Extract the [x, y] coordinate from the center of the cell holding the provided text.  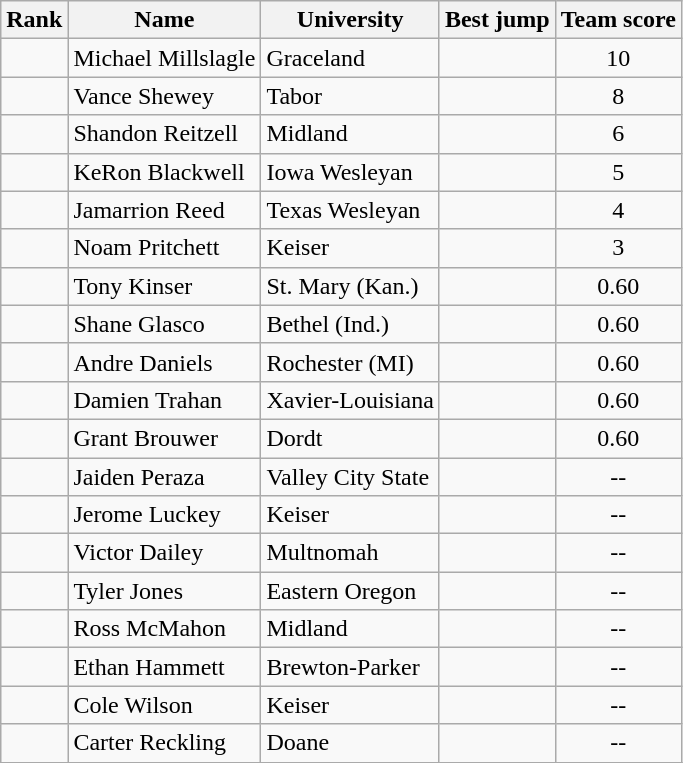
Carter Reckling [164, 743]
Jamarrion Reed [164, 210]
Michael Millslagle [164, 58]
University [350, 20]
Rochester (MI) [350, 362]
5 [618, 172]
Iowa Wesleyan [350, 172]
Best jump [497, 20]
Shane Glasco [164, 324]
Grant Brouwer [164, 438]
Shandon Reitzell [164, 134]
10 [618, 58]
Andre Daniels [164, 362]
KeRon Blackwell [164, 172]
Jaiden Peraza [164, 477]
3 [618, 248]
Tabor [350, 96]
Doane [350, 743]
Jerome Luckey [164, 515]
Valley City State [350, 477]
Tony Kinser [164, 286]
Xavier-Louisiana [350, 400]
Noam Pritchett [164, 248]
Team score [618, 20]
Texas Wesleyan [350, 210]
Brewton-Parker [350, 667]
Victor Dailey [164, 553]
Dordt [350, 438]
Vance Shewey [164, 96]
Eastern Oregon [350, 591]
Ross McMahon [164, 629]
Damien Trahan [164, 400]
Cole Wilson [164, 705]
St. Mary (Kan.) [350, 286]
8 [618, 96]
Graceland [350, 58]
Tyler Jones [164, 591]
Ethan Hammett [164, 667]
Multnomah [350, 553]
Bethel (Ind.) [350, 324]
4 [618, 210]
Rank [34, 20]
6 [618, 134]
Name [164, 20]
